Capture the cell that displays the provided text and extract its (x, y) central coordinate. 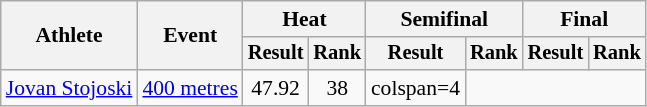
38 (337, 88)
Jovan Stojoski (70, 88)
47.92 (276, 88)
colspan=4 (416, 88)
Event (190, 36)
400 metres (190, 88)
Semifinal (444, 19)
Heat (304, 19)
Athlete (70, 36)
Final (584, 19)
